Determine the (X, Y) coordinate at the center of the cell enclosing the given text.  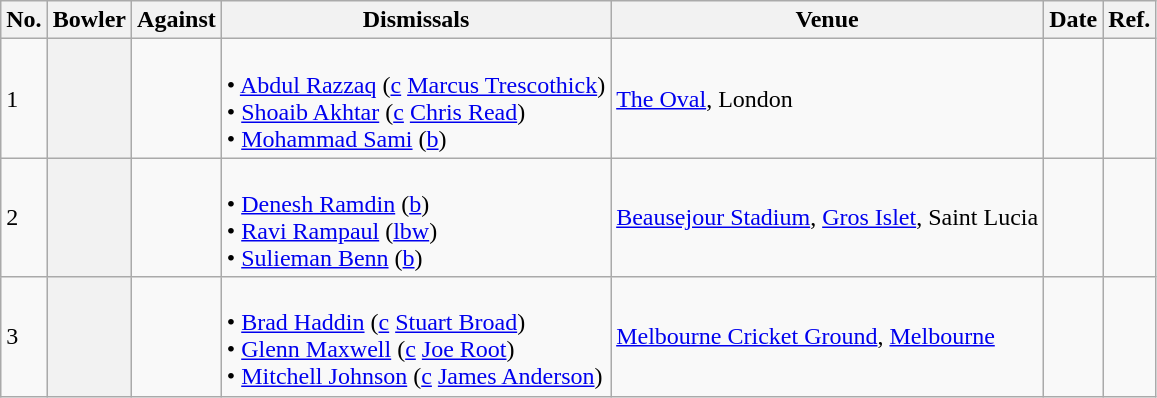
• Denesh Ramdin (b) • Ravi Rampaul (lbw) • Sulieman Benn (b) (416, 218)
Venue (828, 20)
3 (24, 336)
The Oval, London (828, 98)
Beausejour Stadium, Gros Islet, Saint Lucia (828, 218)
1 (24, 98)
• Brad Haddin (c Stuart Broad) • Glenn Maxwell (c Joe Root) • Mitchell Johnson (c James Anderson) (416, 336)
No. (24, 20)
Ref. (1130, 20)
Against (177, 20)
Dismissals (416, 20)
2 (24, 218)
Melbourne Cricket Ground, Melbourne (828, 336)
Bowler (89, 20)
Date (1074, 20)
• Abdul Razzaq (c Marcus Trescothick) • Shoaib Akhtar (c Chris Read) • Mohammad Sami (b) (416, 98)
